Scan for the cell matching the given text and deliver its (X, Y) coordinate at center. 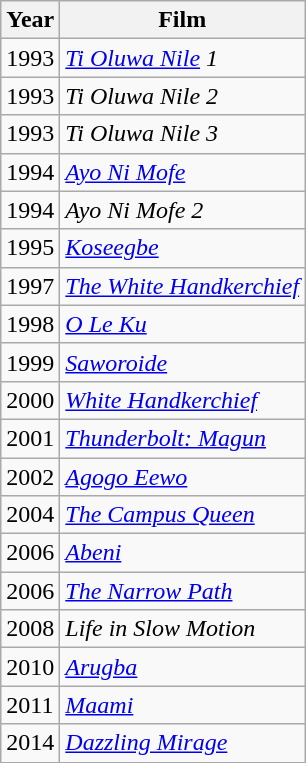
The Campus Queen (182, 515)
2001 (30, 438)
Year (30, 20)
The Narrow Path (182, 591)
2014 (30, 743)
Maami (182, 705)
Ayo Ni Mofe (182, 172)
Ti Oluwa Nile 1 (182, 58)
Koseegbe (182, 248)
Abeni (182, 553)
1999 (30, 362)
Ti Oluwa Nile 2 (182, 96)
Thunderbolt: Magun (182, 438)
2002 (30, 477)
2010 (30, 667)
2011 (30, 705)
The White Handkerchief (182, 286)
White Handkerchief (182, 400)
Film (182, 20)
1998 (30, 324)
Arugba (182, 667)
2000 (30, 400)
2004 (30, 515)
O Le Ku (182, 324)
Ayo Ni Mofe 2 (182, 210)
2008 (30, 629)
1997 (30, 286)
Agogo Eewo (182, 477)
Saworoide (182, 362)
Ti Oluwa Nile 3 (182, 134)
1995 (30, 248)
Dazzling Mirage (182, 743)
Life in Slow Motion (182, 629)
